Provide the [X, Y] coordinate of the cell's center where the given text is located.  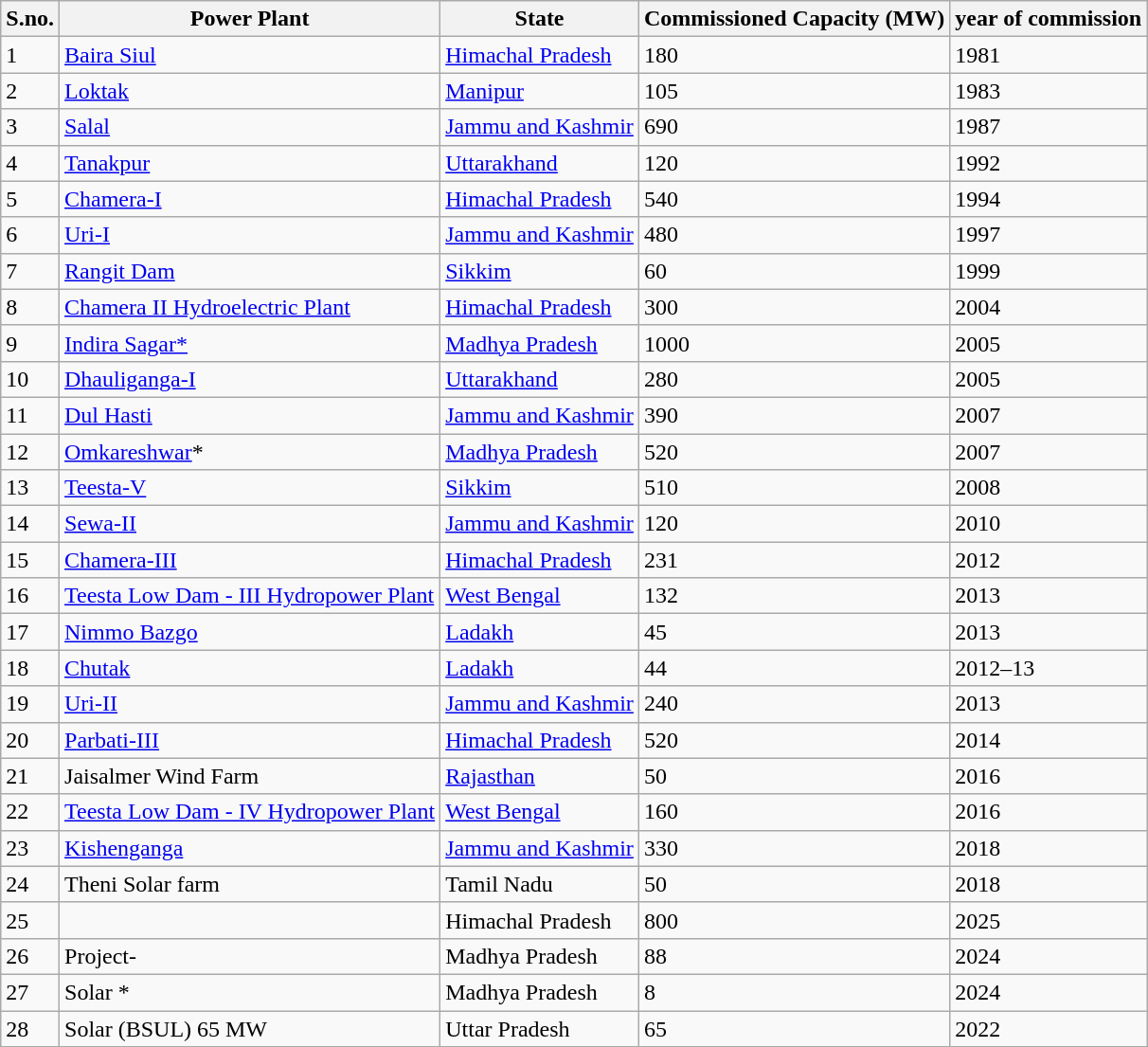
180 [794, 55]
2 [30, 91]
2014 [1049, 740]
231 [794, 560]
6 [30, 235]
2004 [1049, 307]
4 [30, 163]
280 [794, 379]
Indira Sagar* [250, 343]
45 [794, 632]
800 [794, 920]
1981 [1049, 55]
1999 [1049, 271]
105 [794, 91]
20 [30, 740]
1 [30, 55]
26 [30, 956]
27 [30, 992]
22 [30, 812]
Kishenganga [250, 848]
1992 [1049, 163]
24 [30, 884]
Rajasthan [540, 776]
Uttar Pradesh [540, 1028]
Power Plant [250, 19]
Parbati-III [250, 740]
12 [30, 452]
Teesta Low Dam - III Hydropower Plant [250, 596]
330 [794, 848]
2025 [1049, 920]
Baira Siul [250, 55]
2010 [1049, 524]
132 [794, 596]
240 [794, 704]
300 [794, 307]
13 [30, 488]
1994 [1049, 199]
1987 [1049, 127]
10 [30, 379]
5 [30, 199]
65 [794, 1028]
480 [794, 235]
Uri-I [250, 235]
Uri-II [250, 704]
1000 [794, 343]
Tamil Nadu [540, 884]
Omkareshwar* [250, 452]
Manipur [540, 91]
Teesta-V [250, 488]
Salal [250, 127]
690 [794, 127]
21 [30, 776]
18 [30, 668]
160 [794, 812]
25 [30, 920]
2012–13 [1049, 668]
16 [30, 596]
44 [794, 668]
Chamera-I [250, 199]
Nimmo Bazgo [250, 632]
19 [30, 704]
17 [30, 632]
2012 [1049, 560]
Teesta Low Dam - IV Hydropower Plant [250, 812]
Dul Hasti [250, 415]
390 [794, 415]
14 [30, 524]
9 [30, 343]
year of commission [1049, 19]
1997 [1049, 235]
Tanakpur [250, 163]
Solar * [250, 992]
Project- [250, 956]
Loktak [250, 91]
60 [794, 271]
Solar (BSUL) 65 MW [250, 1028]
Dhauliganga-I [250, 379]
S.no. [30, 19]
Chamera-III [250, 560]
540 [794, 199]
Commissioned Capacity (MW) [794, 19]
28 [30, 1028]
2008 [1049, 488]
State [540, 19]
Sewa-II [250, 524]
1983 [1049, 91]
88 [794, 956]
510 [794, 488]
11 [30, 415]
7 [30, 271]
Theni Solar farm [250, 884]
Chutak [250, 668]
3 [30, 127]
Rangit Dam [250, 271]
Jaisalmer Wind Farm [250, 776]
2022 [1049, 1028]
Chamera II Hydroelectric Plant [250, 307]
23 [30, 848]
15 [30, 560]
